Identify which cell holds the provided text, then report its [X, Y] central coordinate. 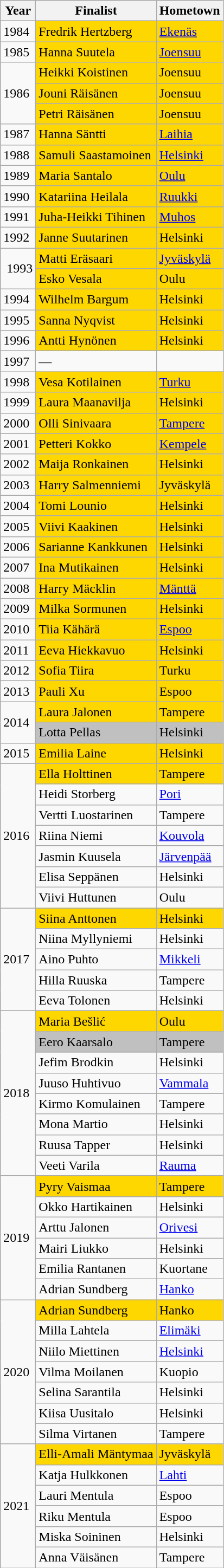
2000 [18, 423]
Esko Vesala [96, 279]
Elisa Seppänen [96, 877]
Sarianne Kankkunen [96, 547]
Vilma Moilanen [96, 1372]
Eeva Tolonen [96, 1001]
Viivi Huttunen [96, 897]
2013 [18, 691]
Laura Maanavilja [96, 403]
Jouni Räisänen [96, 93]
Niilo Miettinen [96, 1351]
2017 [18, 960]
Lauri Mentula [96, 1495]
Ekenäs [190, 31]
1984 [18, 31]
Okko Hartikainen [96, 1207]
2005 [18, 526]
Aino Puhto [96, 960]
Milla Lahtela [96, 1331]
Rauma [190, 1165]
Pauli Xu [96, 691]
Laura Jalonen [96, 712]
Niina Myllyniemi [96, 939]
Milka Sormunen [96, 609]
Kempele [190, 444]
Mänttä [190, 588]
Katja Hulkkonen [96, 1475]
2002 [18, 464]
2012 [18, 671]
Laihia [190, 134]
2004 [18, 506]
— [96, 361]
Eero Kaarsalo [96, 1042]
Pori [190, 794]
Ella Holttinen [96, 774]
Wilhelm Bargum [96, 300]
Janne Suutarinen [96, 237]
2011 [18, 650]
Riku Mentula [96, 1516]
Kouvola [190, 835]
1996 [18, 341]
Ruusa Tapper [96, 1145]
Tiia Kähärä [96, 630]
2014 [18, 722]
1993 [18, 269]
Arttu Jalonen [96, 1227]
Lotta Pellas [96, 733]
1995 [18, 320]
Anna Väisänen [96, 1557]
Hanna Suutela [96, 52]
Juha-Heikki Tihinen [96, 217]
2006 [18, 547]
Mikkeli [190, 960]
2019 [18, 1237]
Riina Niemi [96, 835]
Olli Sinivaara [96, 423]
Veeti Varila [96, 1165]
Vesa Kotilainen [96, 382]
Katariina Heilala [96, 196]
2016 [18, 835]
Kuopio [190, 1372]
Hanna Säntti [96, 134]
Petri Räisänen [96, 114]
Viivi Kaakinen [96, 526]
Lahti [190, 1475]
Vertti Luostarinen [96, 815]
Sanna Nyqvist [96, 320]
1987 [18, 134]
2018 [18, 1093]
Muhos [190, 217]
Samuli Saastamoinen [96, 155]
1985 [18, 52]
2010 [18, 630]
1991 [18, 217]
2020 [18, 1372]
2015 [18, 753]
Kuortane [190, 1269]
Maria Santalo [96, 176]
1997 [18, 361]
1989 [18, 176]
Orivesi [190, 1227]
Ruukki [190, 196]
Kirmo Komulainen [96, 1104]
Vammala [190, 1083]
Selina Sarantila [96, 1392]
Maija Ronkainen [96, 464]
Jasmin Kuusela [96, 856]
Järvenpää [190, 856]
Harry Mäcklin [96, 588]
Antti Hynönen [96, 341]
Finalist [96, 11]
1986 [18, 93]
Jefim Brodkin [96, 1062]
Year [18, 11]
Matti Eräsaari [96, 258]
Pyry Vaismaa [96, 1186]
Elimäki [190, 1331]
Harry Salmenniemi [96, 485]
1999 [18, 403]
Petteri Kokko [96, 444]
Elli-Amali Mäntymaa [96, 1454]
Siina Anttonen [96, 918]
Heikki Koistinen [96, 73]
Juuso Huhtivuo [96, 1083]
2007 [18, 567]
Miska Soininen [96, 1537]
Maria Bešlić [96, 1021]
1988 [18, 155]
Emilia Laine [96, 753]
Hilla Ruuska [96, 980]
Kiisa Uusitalo [96, 1413]
2021 [18, 1506]
Hometown [190, 11]
Tomi Lounio [96, 506]
Ina Mutikainen [96, 567]
2009 [18, 609]
Eeva Hiekkavuo [96, 650]
Mairi Liukko [96, 1248]
2003 [18, 485]
2008 [18, 588]
Mona Martio [96, 1124]
Silma Virtanen [96, 1434]
Heidi Storberg [96, 794]
Emilia Rantanen [96, 1269]
2001 [18, 444]
1994 [18, 300]
1990 [18, 196]
Fredrik Hertzberg [96, 31]
1992 [18, 237]
1998 [18, 382]
Sofia Tiira [96, 671]
